Pinpoint the cell where the given text exists, returning its [X, Y] midpoint coordinate. 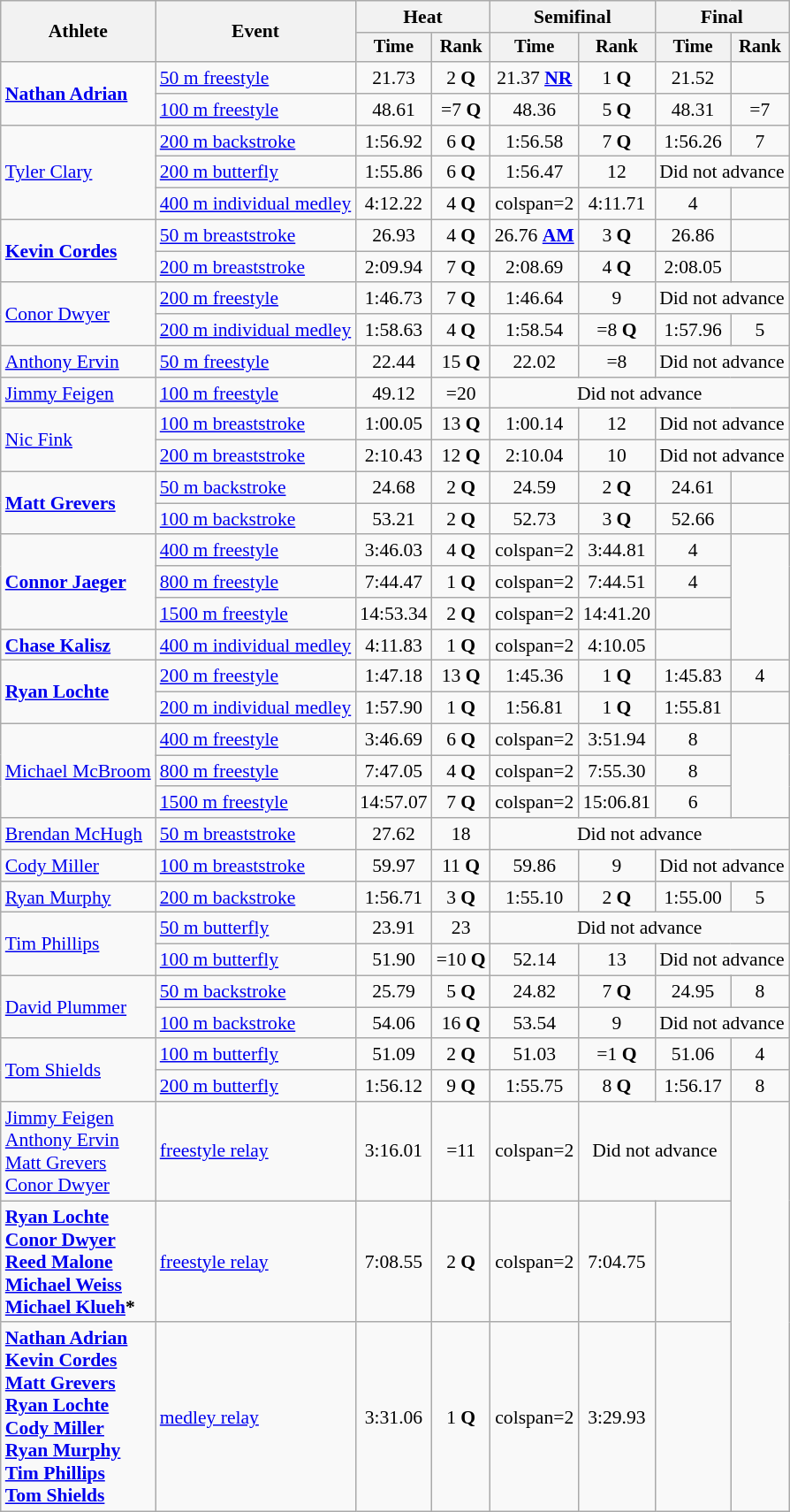
22.44 [393, 362]
1:55.75 [535, 1086]
11 Q [461, 866]
Nathan AdrianKevin CordesMatt GreversRyan LochteCody MillerRyan MurphyTim PhillipsTom Shields [78, 1417]
=20 [461, 393]
48.31 [693, 110]
48.61 [393, 110]
52.73 [535, 519]
1:57.96 [693, 330]
53.21 [393, 519]
Tyler Clary [78, 173]
49.12 [393, 393]
51.06 [693, 1055]
53.54 [535, 1023]
3:51.94 [617, 740]
Cody Miller [78, 866]
50 m butterfly [256, 928]
Athlete [78, 32]
Matt Grevers [78, 504]
1:55.86 [393, 172]
6 [693, 803]
15 Q [461, 362]
Chase Kalisz [78, 645]
7:44.47 [393, 582]
1:46.64 [535, 299]
24.82 [535, 992]
Jimmy Feigen [78, 393]
26.93 [393, 236]
Nathan Adrian [78, 94]
=11 [461, 1151]
21.73 [393, 78]
Michael McBroom [78, 771]
=1 Q [617, 1055]
1:56.26 [693, 141]
26.76 AM [535, 236]
2:10.04 [535, 456]
9 Q [461, 1086]
14:41.20 [617, 614]
1:57.90 [393, 708]
3:29.93 [617, 1417]
7:47.05 [393, 771]
3:46.69 [393, 740]
1:58.63 [393, 330]
52.14 [535, 960]
23.91 [393, 928]
18 [461, 834]
51.03 [535, 1055]
25.79 [393, 992]
52.66 [693, 519]
1:56.17 [693, 1086]
Brendan McHugh [78, 834]
4:11.83 [393, 645]
13 [617, 960]
Jimmy FeigenAnthony ErvinMatt GreversConor Dwyer [78, 1151]
Ryan Lochte [78, 691]
51.90 [393, 960]
3:46.03 [393, 551]
1:56.92 [393, 141]
51.09 [393, 1055]
2:10.43 [393, 456]
21.52 [693, 78]
Semifinal [573, 17]
1:58.54 [535, 330]
59.97 [393, 866]
8 Q [617, 1086]
1:00.14 [535, 424]
4:10.05 [617, 645]
4:12.22 [393, 204]
1:56.12 [393, 1086]
15:06.81 [617, 803]
Event [256, 32]
1:00.05 [393, 424]
Kevin Cordes [78, 251]
1:46.73 [393, 299]
Heat [422, 17]
David Plummer [78, 1008]
2:09.94 [393, 267]
1:55.10 [535, 897]
1:47.18 [393, 676]
1:56.81 [535, 708]
Ryan LochteConor DwyerReed MaloneMichael WeissMichael Klueh* [78, 1262]
=7 Q [461, 110]
1:45.83 [693, 676]
3:44.81 [617, 551]
12 Q [461, 456]
Ryan Murphy [78, 897]
14:57.07 [393, 803]
7:55.30 [617, 771]
3:31.06 [393, 1417]
2:08.69 [535, 267]
59.86 [535, 866]
Final [722, 17]
=8 [617, 362]
medley relay [256, 1417]
1:56.47 [535, 172]
10 [617, 456]
Tim Phillips [78, 944]
7:04.75 [617, 1262]
24.68 [393, 488]
23 [461, 928]
Nic Fink [78, 440]
=7 [760, 110]
27.62 [393, 834]
14:53.34 [393, 614]
=8 Q [617, 330]
24.95 [693, 992]
54.06 [393, 1023]
7:08.55 [393, 1262]
24.61 [693, 488]
22.02 [535, 362]
3:16.01 [393, 1151]
16 Q [461, 1023]
Anthony Ervin [78, 362]
21.37 NR [535, 78]
7:44.51 [617, 582]
1:56.71 [393, 897]
7 [760, 141]
4:11.71 [617, 204]
24.59 [535, 488]
=10 Q [461, 960]
1:45.36 [535, 676]
26.86 [693, 236]
48.36 [535, 110]
1:55.81 [693, 708]
Tom Shields [78, 1070]
Connor Jaeger [78, 582]
Conor Dwyer [78, 315]
1:56.58 [535, 141]
1:55.00 [693, 897]
2:08.05 [693, 267]
